Capture the cell that displays the provided text and extract its (X, Y) central coordinate. 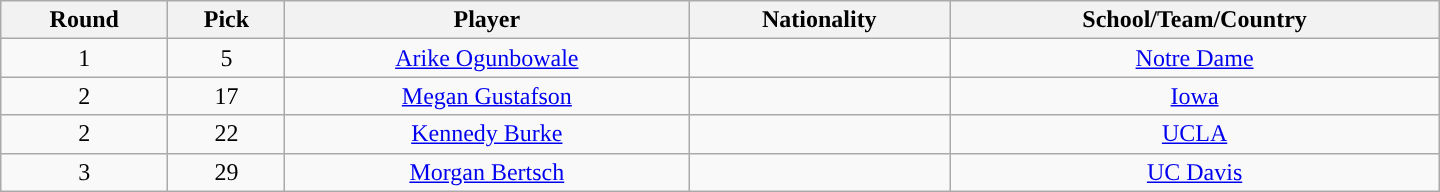
Nationality (820, 20)
Round (84, 20)
1 (84, 58)
29 (226, 172)
17 (226, 96)
Player (487, 20)
22 (226, 134)
Kennedy Burke (487, 134)
UCLA (1194, 134)
3 (84, 172)
School/Team/Country (1194, 20)
5 (226, 58)
Morgan Bertsch (487, 172)
UC Davis (1194, 172)
Pick (226, 20)
Arike Ogunbowale (487, 58)
Notre Dame (1194, 58)
Iowa (1194, 96)
Megan Gustafson (487, 96)
